Return (x, y) of the center of cell containing provided text 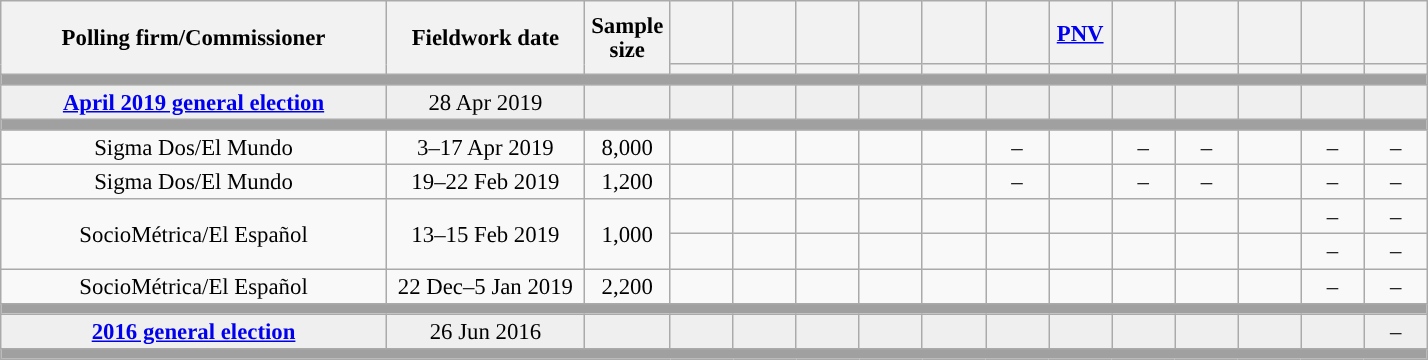
19–22 Feb 2019 (485, 182)
Polling firm/Commissioner (194, 38)
1,000 (627, 234)
2,200 (627, 286)
April 2019 general election (194, 102)
22 Dec–5 Jan 2019 (485, 286)
8,000 (627, 148)
28 Apr 2019 (485, 102)
PNV (1080, 32)
1,200 (627, 182)
2016 general election (194, 332)
Fieldwork date (485, 38)
13–15 Feb 2019 (485, 234)
Sample size (627, 38)
3–17 Apr 2019 (485, 148)
26 Jun 2016 (485, 332)
